Provide the (X, Y) coordinate of the cell's center where the given text is located.  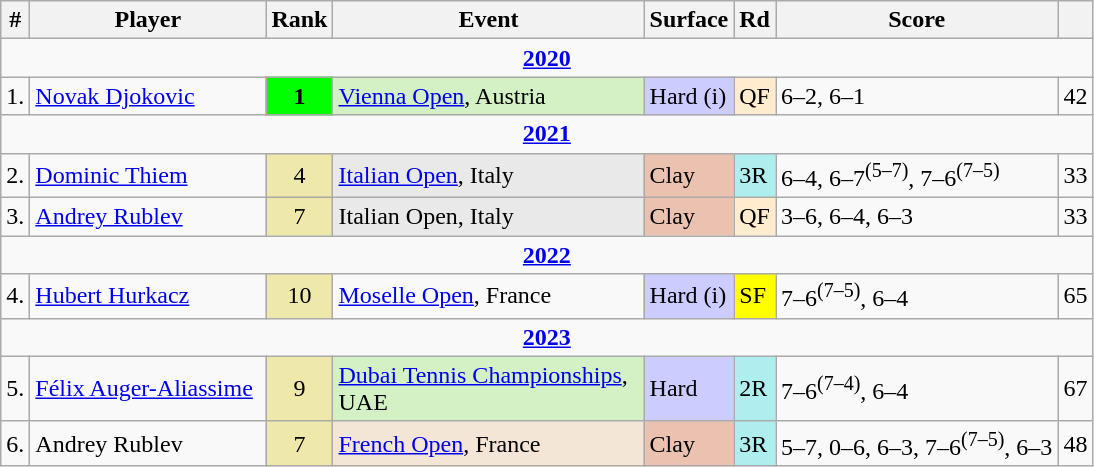
Dubai Tennis Championships, UAE (488, 388)
5. (16, 388)
6. (16, 444)
42 (1076, 96)
Rd (755, 20)
5–7, 0–6, 6–3, 7–6(7–5), 6–3 (917, 444)
3. (16, 217)
# (16, 20)
2. (16, 176)
Hard (689, 388)
Hubert Hurkacz (148, 296)
48 (1076, 444)
Moselle Open, France (488, 296)
Novak Djokovic (148, 96)
Vienna Open, Austria (488, 96)
6–4, 6–7(5–7), 7–6(7–5) (917, 176)
2023 (547, 337)
Event (488, 20)
Score (917, 20)
2R (755, 388)
7–6(7–4), 6–4 (917, 388)
2021 (547, 134)
65 (1076, 296)
2020 (547, 58)
9 (300, 388)
Surface (689, 20)
7–6(7–5), 6–4 (917, 296)
SF (755, 296)
10 (300, 296)
2022 (547, 255)
3–6, 6–4, 6–3 (917, 217)
Dominic Thiem (148, 176)
French Open, France (488, 444)
4. (16, 296)
67 (1076, 388)
Rank (300, 20)
4 (300, 176)
Player (148, 20)
1 (300, 96)
1. (16, 96)
6–2, 6–1 (917, 96)
Félix Auger-Aliassime (148, 388)
